Pinpoint the cell where the given text exists, returning its [x, y] midpoint coordinate. 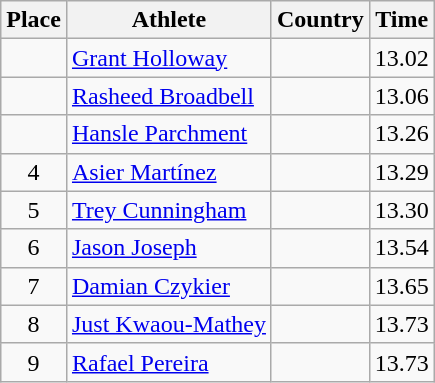
Place [34, 20]
Jason Joseph [168, 248]
Damian Czykier [168, 286]
13.26 [402, 134]
Trey Cunningham [168, 210]
8 [34, 324]
Asier Martínez [168, 172]
7 [34, 286]
13.30 [402, 210]
13.02 [402, 58]
Athlete [168, 20]
Hansle Parchment [168, 134]
Just Kwaou-Mathey [168, 324]
13.54 [402, 248]
5 [34, 210]
13.06 [402, 96]
Rasheed Broadbell [168, 96]
Country [320, 20]
Grant Holloway [168, 58]
4 [34, 172]
Rafael Pereira [168, 362]
13.29 [402, 172]
9 [34, 362]
6 [34, 248]
13.65 [402, 286]
Time [402, 20]
